For the text-containing cell, return its midpoint in [X, Y] coordinate format. 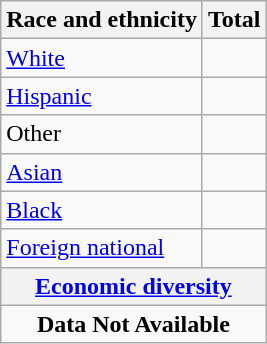
Black [102, 210]
Hispanic [102, 96]
Total [234, 20]
Other [102, 134]
Economic diversity [134, 286]
Data Not Available [134, 324]
Asian [102, 172]
Race and ethnicity [102, 20]
Foreign national [102, 248]
White [102, 58]
